Capture the cell that displays the provided text and extract its (x, y) central coordinate. 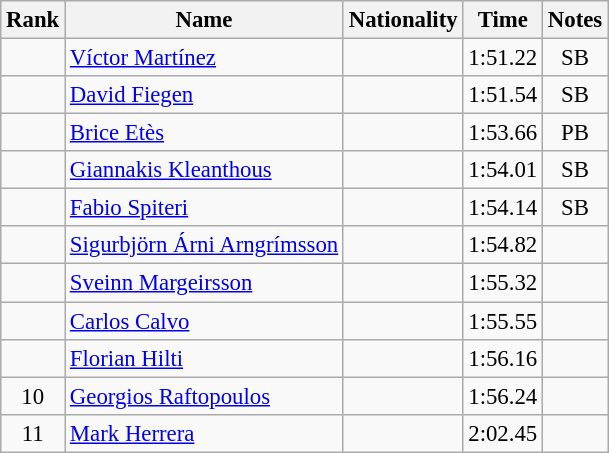
Fabio Spiteri (204, 208)
Florian Hilti (204, 358)
1:55.55 (503, 321)
Notes (576, 20)
Brice Etès (204, 133)
1:55.32 (503, 283)
1:51.22 (503, 58)
Mark Herrera (204, 433)
11 (33, 433)
Name (204, 20)
1:54.14 (503, 208)
Georgios Raftopoulos (204, 396)
1:56.24 (503, 396)
Giannakis Kleanthous (204, 170)
1:54.01 (503, 170)
David Fiegen (204, 95)
Sigurbjörn Árni Arngrímsson (204, 245)
Time (503, 20)
PB (576, 133)
Carlos Calvo (204, 321)
1:53.66 (503, 133)
Víctor Martínez (204, 58)
2:02.45 (503, 433)
10 (33, 396)
Sveinn Margeirsson (204, 283)
Rank (33, 20)
1:56.16 (503, 358)
1:54.82 (503, 245)
Nationality (402, 20)
1:51.54 (503, 95)
